Provide the [x, y] coordinate of the cell's center where the given text is located.  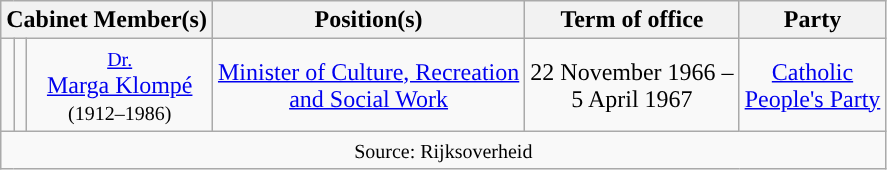
Cabinet Member(s) [107, 20]
22 November 1966 – 5 April 1967 [632, 85]
Position(s) [368, 20]
Dr. Marga Klompé (1912–1986) [120, 85]
Catholic People's Party [812, 85]
Source: Rijksoverheid [444, 150]
Term of office [632, 20]
Party [812, 20]
Minister of Culture, Recreation and Social Work [368, 85]
